Find where the given text appears and provide that cell's center as (x, y) coordinate. 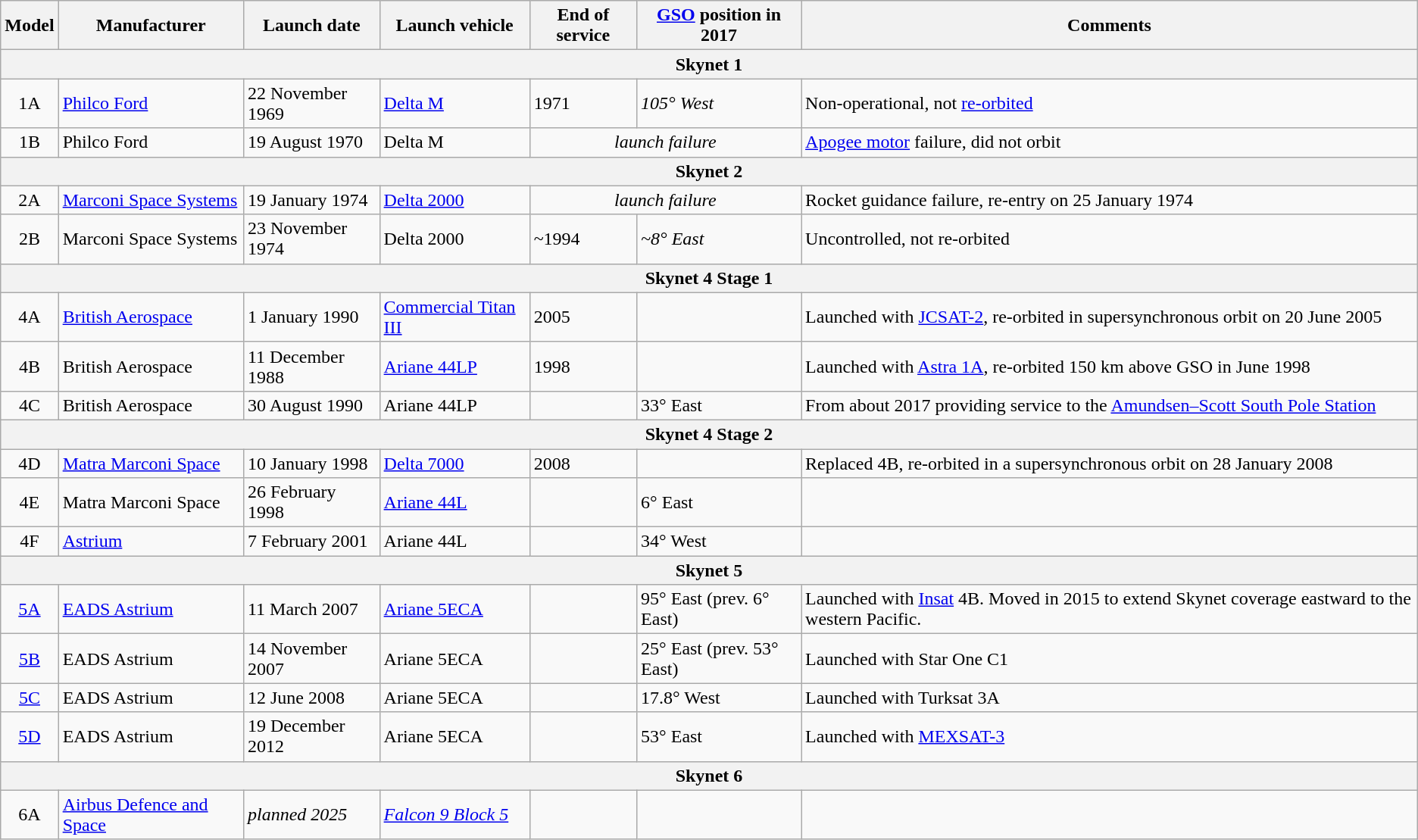
Launch date (311, 26)
~1994 (583, 239)
17.8° West (720, 698)
Commercial Titan III (454, 317)
10 January 1998 (311, 463)
26 February 1998 (311, 503)
4E (30, 503)
5A (30, 609)
Manufacturer (151, 26)
End of service (583, 26)
Airbus Defence and Space (151, 815)
6° East (720, 503)
1A (30, 103)
4A (30, 317)
Skynet 4 Stage 2 (709, 434)
33° East (720, 405)
14 November 2007 (311, 659)
Uncontrolled, not re-orbited (1110, 239)
4F (30, 542)
4B (30, 367)
Delta 7000 (454, 463)
6A (30, 815)
11 December 1988 (311, 367)
Launched with Astra 1A, re-orbited 150 km above GSO in June 1998 (1110, 367)
5C (30, 698)
2B (30, 239)
1998 (583, 367)
5B (30, 659)
Launched with MEXSAT-3 (1110, 736)
19 August 1970 (311, 142)
Model (30, 26)
Falcon 9 Block 5 (454, 815)
4D (30, 463)
1 January 1990 (311, 317)
Skynet 4 Stage 1 (709, 278)
2005 (583, 317)
Launched with JCSAT-2, re-orbited in supersynchronous orbit on 20 June 2005 (1110, 317)
95° East (prev. 6° East) (720, 609)
105° West (720, 103)
19 January 1974 (311, 200)
Launch vehicle (454, 26)
Comments (1110, 26)
4C (30, 405)
Apogee motor failure, did not orbit (1110, 142)
Non-operational, not re-orbited (1110, 103)
Launched with Star One C1 (1110, 659)
Skynet 1 (709, 64)
7 February 2001 (311, 542)
2A (30, 200)
Replaced 4B, re-orbited in a supersynchronous orbit on 28 January 2008 (1110, 463)
~8° East (720, 239)
Astrium (151, 542)
Skynet 2 (709, 171)
2008 (583, 463)
19 December 2012 (311, 736)
GSO position in 2017 (720, 26)
25° East (prev. 53° East) (720, 659)
Rocket guidance failure, re-entry on 25 January 1974 (1110, 200)
planned 2025 (311, 815)
5D (30, 736)
1971 (583, 103)
Launched with Insat 4B. Moved in 2015 to extend Skynet coverage eastward to the western Pacific. (1110, 609)
11 March 2007 (311, 609)
12 June 2008 (311, 698)
22 November 1969 (311, 103)
Launched with Turksat 3A (1110, 698)
From about 2017 providing service to the Amundsen–Scott South Pole Station (1110, 405)
34° West (720, 542)
Skynet 5 (709, 570)
23 November 1974 (311, 239)
30 August 1990 (311, 405)
Skynet 6 (709, 776)
1B (30, 142)
53° East (720, 736)
